Pinpoint the cell where the given text exists, returning its (X, Y) midpoint coordinate. 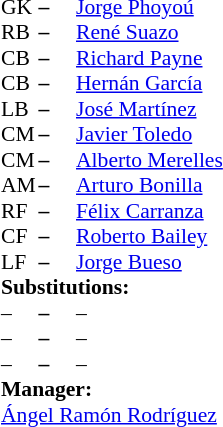
LF (20, 262)
Manager: (112, 389)
José Martínez (150, 109)
Javier Toledo (150, 135)
Félix Carranza (150, 211)
RB (20, 33)
LB (20, 109)
Roberto Bailey (150, 237)
Richard Payne (150, 58)
Hernán García (150, 83)
Alberto Merelles (150, 160)
Substitutions: (112, 287)
RF (20, 211)
René Suazo (150, 33)
Arturo Bonilla (150, 185)
AM (20, 185)
Jorge Bueso (150, 262)
CF (20, 237)
